Output the [X, Y] coordinate of the center of the cell containing the given text.  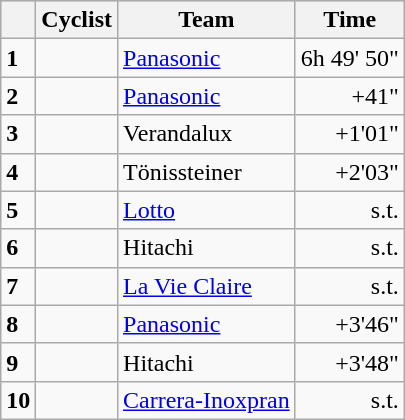
3 [18, 134]
1 [18, 58]
Carrera-Inoxpran [207, 400]
La Vie Claire [207, 286]
Cyclist [77, 20]
+41" [350, 96]
Lotto [207, 210]
6 [18, 248]
+3'48" [350, 362]
4 [18, 172]
9 [18, 362]
6h 49' 50" [350, 58]
10 [18, 400]
Tönissteiner [207, 172]
7 [18, 286]
2 [18, 96]
5 [18, 210]
Team [207, 20]
Time [350, 20]
8 [18, 324]
+2'03" [350, 172]
+1'01" [350, 134]
Verandalux [207, 134]
+3'46" [350, 324]
